Scan for the cell matching the given text and deliver its (x, y) coordinate at center. 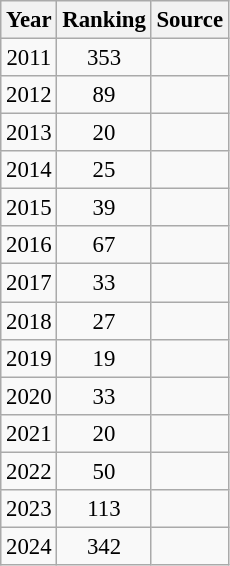
2011 (29, 58)
2021 (29, 433)
2013 (29, 133)
27 (104, 321)
67 (104, 245)
342 (104, 546)
Ranking (104, 20)
2022 (29, 471)
2015 (29, 208)
50 (104, 471)
25 (104, 170)
2012 (29, 95)
2018 (29, 321)
2019 (29, 358)
2023 (29, 509)
Source (190, 20)
2017 (29, 283)
19 (104, 358)
39 (104, 208)
353 (104, 58)
2020 (29, 396)
2014 (29, 170)
Year (29, 20)
113 (104, 509)
89 (104, 95)
2024 (29, 546)
2016 (29, 245)
